Output the [x, y] coordinate of the center of the cell containing the given text.  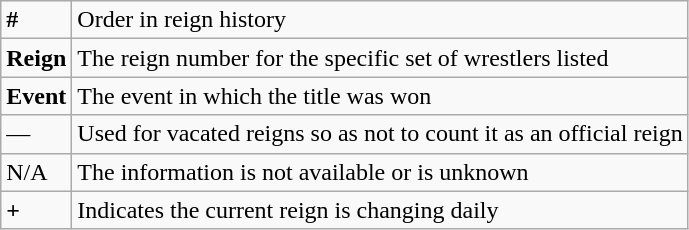
# [36, 20]
Order in reign history [380, 20]
N/A [36, 172]
Indicates the current reign is changing daily [380, 210]
Used for vacated reigns so as not to count it as an official reign [380, 134]
+ [36, 210]
The event in which the title was won [380, 96]
Event [36, 96]
— [36, 134]
Reign [36, 58]
The information is not available or is unknown [380, 172]
The reign number for the specific set of wrestlers listed [380, 58]
